Return (x, y) of the center of cell containing provided text 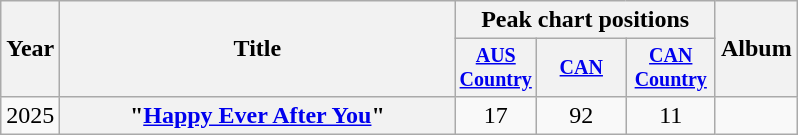
AUS Country (496, 68)
17 (496, 115)
"Happy Ever After You" (258, 115)
Peak chart positions (586, 20)
11 (670, 115)
CAN (582, 68)
Year (30, 49)
Title (258, 49)
CAN Country (670, 68)
Album (756, 49)
2025 (30, 115)
92 (582, 115)
